Search for the cell housing the specified text and yield its (X, Y) center coordinate. 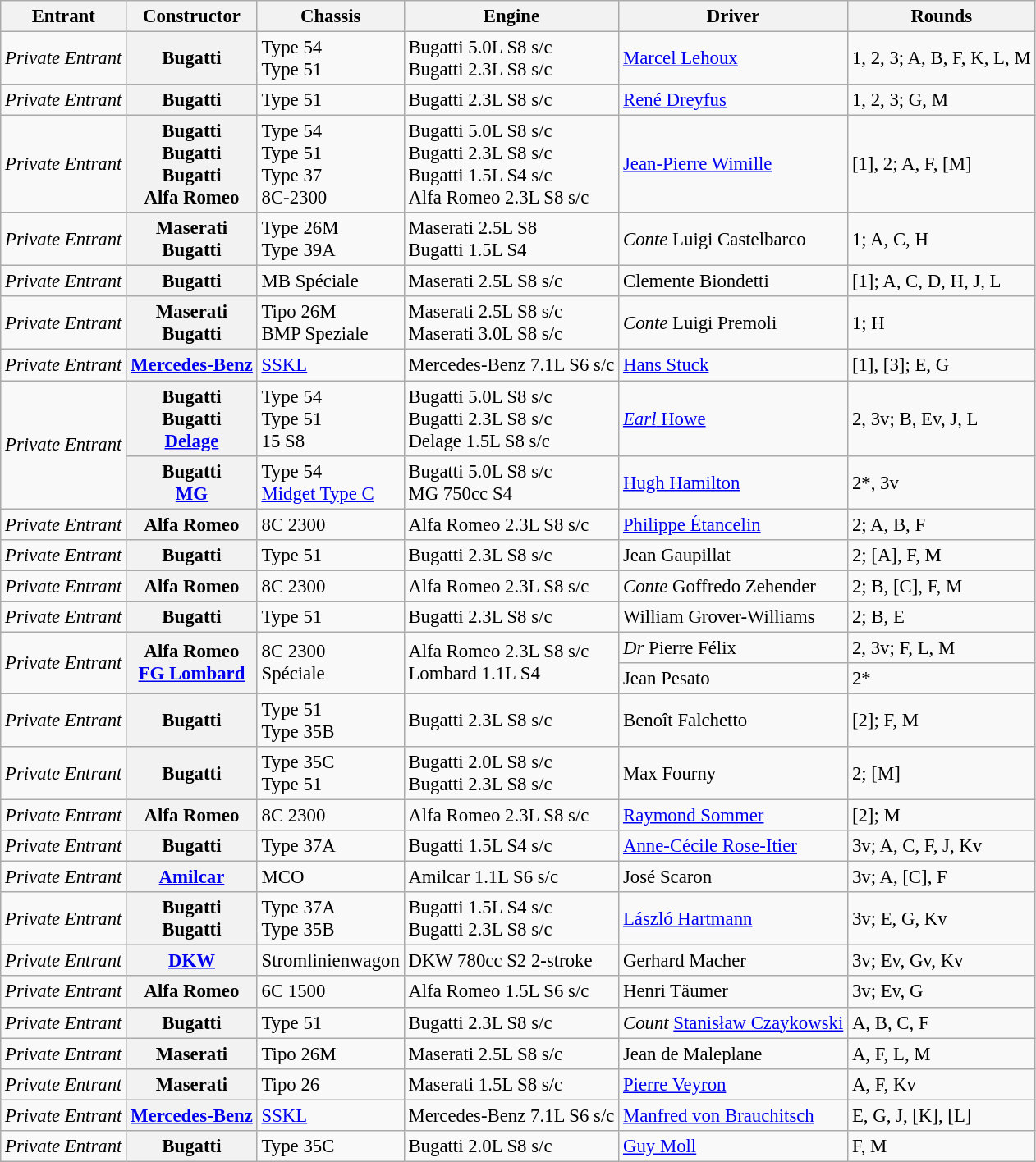
Bugatti 1.5L S4 s/cBugatti 2.3L S8 s/c (511, 919)
Type 37AType 35B (330, 919)
Entrant (64, 16)
BugattiBugatti (192, 919)
Type 35C (330, 1146)
A, F, Kv (942, 1084)
Bugatti MG (192, 483)
[2]; F, M (942, 721)
F, M (942, 1146)
3v; A, C, F, J, Kv (942, 846)
Conte Goffredo Zehender (734, 586)
Alfa RomeoFG Lombard (192, 663)
Maserati 2.5L S8 s/cMaserati 3.0L S8 s/c (511, 323)
Benoît Falchetto (734, 721)
Type 51Type 35B (330, 721)
Count Stanisław Czaykowski (734, 1022)
Bugatti 1.5L S4 s/c (511, 846)
Bugatti 2.0L S8 s/c (511, 1146)
Alfa Romeo 1.5L S6 s/c (511, 992)
Type 26MType 39A (330, 240)
2*, 3v (942, 483)
Jean-Pierre Wimille (734, 164)
Bugatti 5.0L S8 s/cBugatti 2.3L S8 s/cBugatti 1.5L S4 s/cAlfa Romeo 2.3L S8 s/c (511, 164)
A, B, C, F (942, 1022)
Tipo 26 (330, 1084)
2; [M] (942, 773)
Amilcar 1.1L S6 s/c (511, 877)
Dr Pierre Félix (734, 647)
A, F, L, M (942, 1054)
Conte Luigi Premoli (734, 323)
2; B, [C], F, M (942, 586)
Jean Pesato (734, 679)
Raymond Sommer (734, 816)
2; A, B, F (942, 524)
Gerhard Macher (734, 961)
Chassis (330, 16)
2; [A], F, M (942, 555)
1, 2, 3; G, M (942, 100)
2, 3v; B, Ev, J, L (942, 419)
1; A, C, H (942, 240)
1; H (942, 323)
Type 54Midget Type C (330, 483)
Engine (511, 16)
Hugh Hamilton (734, 483)
2, 3v; F, L, M (942, 647)
MCO (330, 877)
Jean de Maleplane (734, 1054)
Type 54Type 51Type 378C-2300 (330, 164)
Hans Stuck (734, 365)
1, 2, 3; A, B, F, K, L, M (942, 59)
László Hartmann (734, 919)
Bugatti 2.0L S8 s/cBugatti 2.3L S8 s/c (511, 773)
René Dreyfus (734, 100)
Guy Moll (734, 1146)
3v; A, [C], F (942, 877)
Type 54Type 5115 S8 (330, 419)
2* (942, 679)
[2]; M (942, 816)
DKW 780cc S2 2-stroke (511, 961)
Tipo 26M (330, 1054)
Maserati 2.5L S8Bugatti 1.5L S4 (511, 240)
2; B, E (942, 617)
Conte Luigi Castelbarco (734, 240)
Bugatti 5.0L S8 s/cMG 750cc S4 (511, 483)
BugattiBugattiDelage (192, 419)
Maserati 1.5L S8 s/c (511, 1084)
Jean Gaupillat (734, 555)
Driver (734, 16)
Philippe Étancelin (734, 524)
Clemente Biondetti (734, 281)
Type 37A (330, 846)
E, G, J, [K], [L] (942, 1115)
Type 35CType 51 (330, 773)
DKW (192, 961)
3v; Ev, Gv, Kv (942, 961)
MB Spéciale (330, 281)
Bugatti 5.0L S8 s/cBugatti 2.3L S8 s/c (511, 59)
Earl Howe (734, 419)
Tipo 26MBMP Speziale (330, 323)
[1]; A, C, D, H, J, L (942, 281)
Alfa Romeo 2.3L S8 s/c Lombard 1.1L S4 (511, 663)
Rounds (942, 16)
Henri Täumer (734, 992)
Anne-Cécile Rose-Itier (734, 846)
José Scaron (734, 877)
William Grover-Williams (734, 617)
Marcel Lehoux (734, 59)
6C 1500 (330, 992)
[1], 2; A, F, [M] (942, 164)
[1], [3]; E, G (942, 365)
Manfred von Brauchitsch (734, 1115)
8C 2300Spéciale (330, 663)
Type 54Type 51 (330, 59)
3v; Ev, G (942, 992)
BugattiBugattiBugattiAlfa Romeo (192, 164)
3v; E, G, Kv (942, 919)
Constructor (192, 16)
Amilcar (192, 877)
Bugatti 5.0L S8 s/cBugatti 2.3L S8 s/cDelage 1.5L S8 s/c (511, 419)
Stromlinienwagon (330, 961)
Max Fourny (734, 773)
Pierre Veyron (734, 1084)
